Detect which cell encompasses the target text, then output its [X, Y] center coordinate. 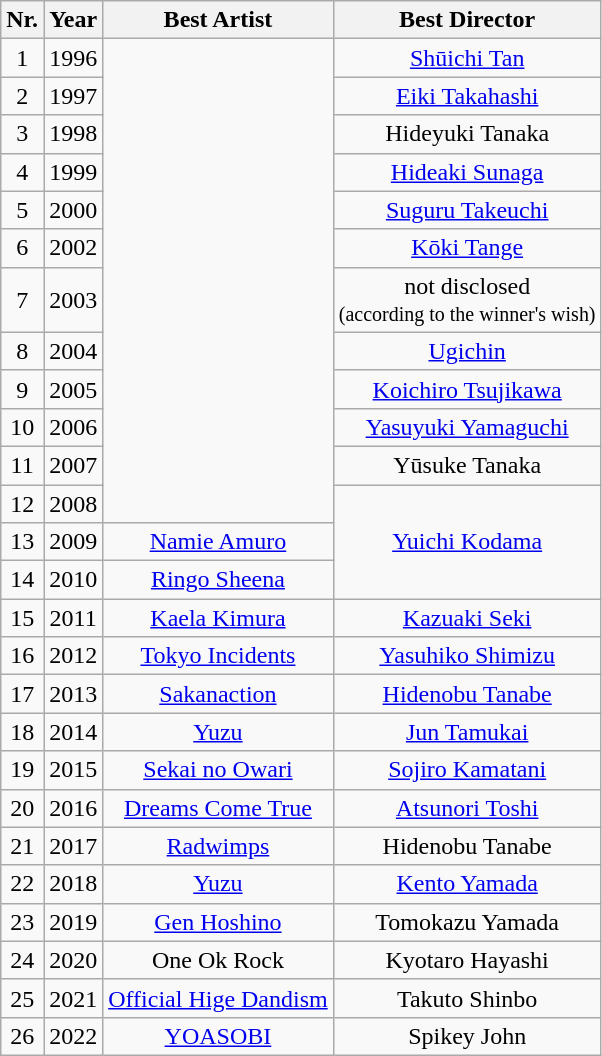
Sojiro Kamatani [467, 770]
Yūsuke Tanaka [467, 465]
2022 [74, 1036]
Yuichi Kodama [467, 541]
2006 [74, 427]
2021 [74, 998]
Sekai no Owari [218, 770]
2009 [74, 542]
Kaela Kimura [218, 618]
15 [22, 618]
17 [22, 694]
2018 [74, 884]
9 [22, 389]
Dreams Come True [218, 808]
One Ok Rock [218, 960]
2010 [74, 580]
Spikey John [467, 1036]
2017 [74, 846]
10 [22, 427]
2012 [74, 656]
YOASOBI [218, 1036]
2020 [74, 960]
Suguru Takeuchi [467, 210]
2008 [74, 503]
2 [22, 96]
24 [22, 960]
Yasuyuki Yamaguchi [467, 427]
Eiki Takahashi [467, 96]
Koichiro Tsujikawa [467, 389]
Gen Hoshino [218, 922]
2016 [74, 808]
1997 [74, 96]
Jun Tamukai [467, 732]
Namie Amuro [218, 542]
Ugichin [467, 351]
2000 [74, 210]
1999 [74, 172]
2004 [74, 351]
13 [22, 542]
22 [22, 884]
Best Director [467, 20]
4 [22, 172]
2011 [74, 618]
1998 [74, 134]
2015 [74, 770]
18 [22, 732]
Ringo Sheena [218, 580]
26 [22, 1036]
11 [22, 465]
Kōki Tange [467, 248]
2014 [74, 732]
Kyotaro Hayashi [467, 960]
Sakanaction [218, 694]
Hideyuki Tanaka [467, 134]
6 [22, 248]
Year [74, 20]
8 [22, 351]
Kazuaki Seki [467, 618]
5 [22, 210]
2005 [74, 389]
not disclosed(according to the winner's wish) [467, 300]
21 [22, 846]
Tomokazu Yamada [467, 922]
25 [22, 998]
Hideaki Sunaga [467, 172]
2002 [74, 248]
20 [22, 808]
19 [22, 770]
2003 [74, 300]
Atsunori Toshi [467, 808]
1 [22, 58]
14 [22, 580]
Tokyo Incidents [218, 656]
Official Hige Dandism [218, 998]
Takuto Shinbo [467, 998]
2013 [74, 694]
Nr. [22, 20]
Best Artist [218, 20]
23 [22, 922]
1996 [74, 58]
12 [22, 503]
2019 [74, 922]
Yasuhiko Shimizu [467, 656]
Shūichi Tan [467, 58]
Radwimps [218, 846]
2007 [74, 465]
16 [22, 656]
3 [22, 134]
Kento Yamada [467, 884]
7 [22, 300]
